Return the (X, Y) coordinate for the center point of the cell that contains the specified text.  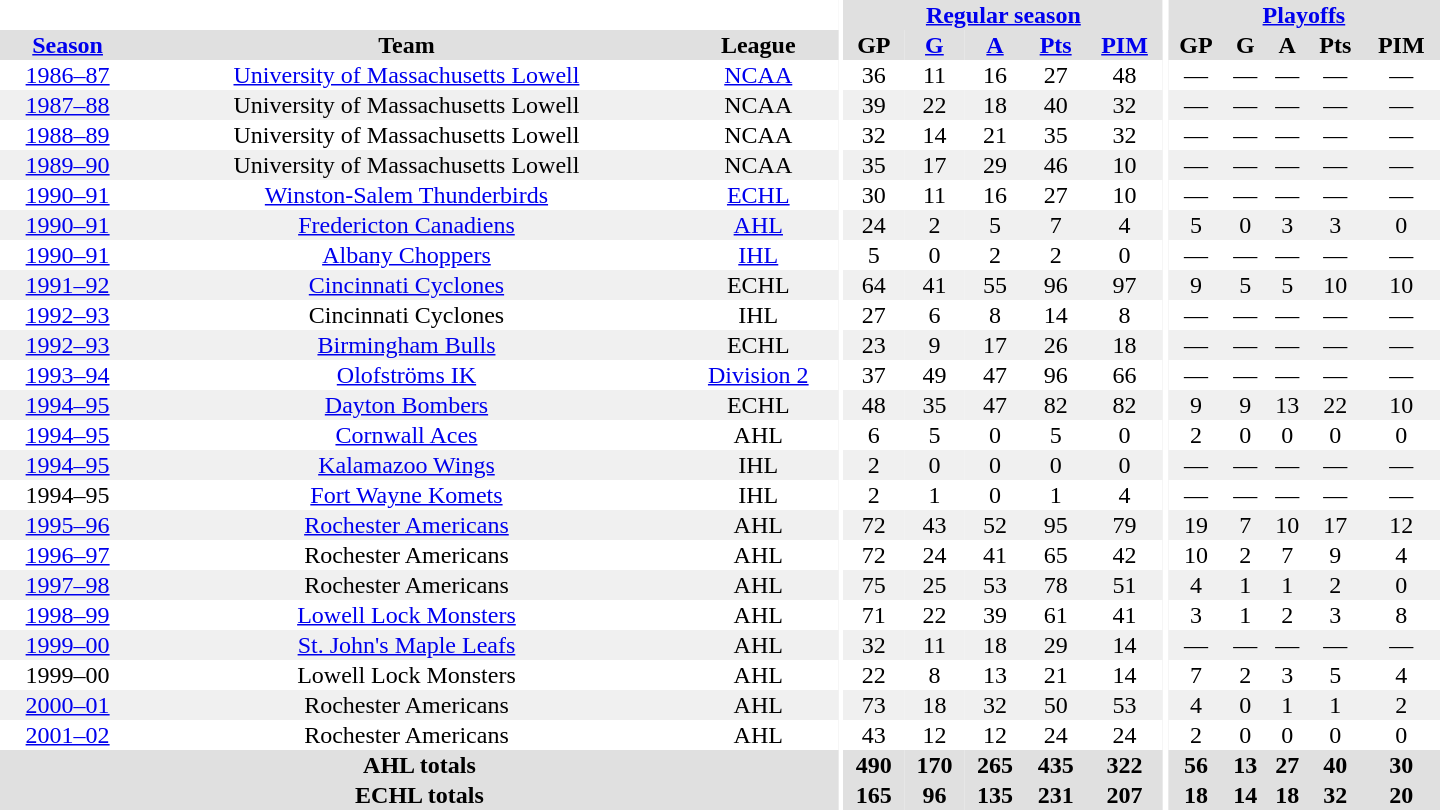
Fort Wayne Komets (406, 495)
1989–90 (68, 165)
56 (1196, 765)
42 (1124, 555)
322 (1124, 765)
Cornwall Aces (406, 435)
78 (1056, 585)
23 (874, 345)
1986–87 (68, 75)
Team (406, 45)
ECHL totals (420, 795)
AHL totals (420, 765)
51 (1124, 585)
1996–97 (68, 555)
Dayton Bombers (406, 405)
231 (1056, 795)
61 (1056, 615)
207 (1124, 795)
Season (68, 45)
49 (934, 375)
20 (1402, 795)
64 (874, 285)
Fredericton Canadiens (406, 225)
95 (1056, 525)
Kalamazoo Wings (406, 465)
1991–92 (68, 285)
Regular season (1004, 15)
75 (874, 585)
50 (1056, 705)
170 (934, 765)
League (758, 45)
135 (996, 795)
46 (1056, 165)
435 (1056, 765)
1995–96 (68, 525)
71 (874, 615)
Winston-Salem Thunderbirds (406, 195)
65 (1056, 555)
26 (1056, 345)
1993–94 (68, 375)
1988–89 (68, 135)
Birmingham Bulls (406, 345)
1987–88 (68, 105)
1997–98 (68, 585)
52 (996, 525)
2001–02 (68, 735)
36 (874, 75)
66 (1124, 375)
73 (874, 705)
St. John's Maple Leafs (406, 645)
1998–99 (68, 615)
25 (934, 585)
Olofströms IK (406, 375)
265 (996, 765)
Playoffs (1304, 15)
2000–01 (68, 705)
19 (1196, 525)
Albany Choppers (406, 255)
37 (874, 375)
97 (1124, 285)
490 (874, 765)
55 (996, 285)
165 (874, 795)
Division 2 (758, 375)
79 (1124, 525)
